For the text-containing cell, return its midpoint in [x, y] coordinate format. 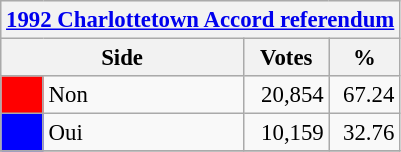
Votes [286, 58]
20,854 [286, 95]
10,159 [286, 133]
32.76 [364, 133]
Oui [143, 133]
Non [143, 95]
Side [122, 58]
67.24 [364, 95]
% [364, 58]
1992 Charlottetown Accord referendum [200, 20]
